Search for the cell housing the specified text and yield its (X, Y) center coordinate. 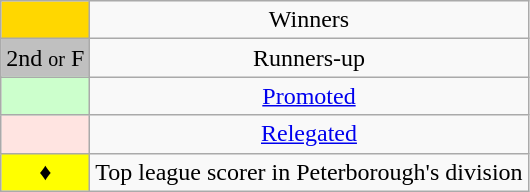
♦ (46, 172)
2nd or F (46, 58)
Promoted (309, 96)
Top league scorer in Peterborough's division (309, 172)
Relegated (309, 134)
Winners (309, 20)
Runners-up (309, 58)
